Capture the cell that displays the provided text and extract its [X, Y] central coordinate. 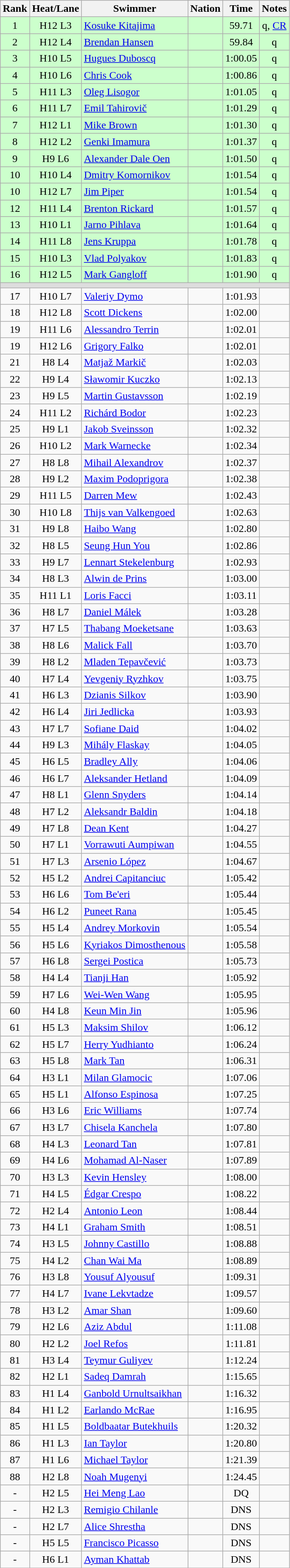
Malick Fall [135, 645]
59.84 [241, 42]
1:04.18 [241, 812]
H10 L3 [56, 258]
Sadeq Damrah [135, 1377]
Loris Facci [135, 595]
12 [15, 208]
35 [15, 595]
38 [15, 645]
58 [15, 977]
1:01.29 [241, 108]
Boldbaatar Butekhuils [135, 1426]
H11 L6 [56, 329]
1:07.89 [241, 1160]
74 [15, 1243]
1:16.95 [241, 1410]
1:11.81 [241, 1344]
43 [15, 728]
H2 L5 [56, 1493]
H6 L7 [56, 778]
H6 L8 [56, 961]
H4 L5 [56, 1194]
H6 L4 [56, 711]
H7 L2 [56, 812]
H8 L8 [56, 463]
1:08.22 [241, 1194]
37 [15, 629]
69 [15, 1160]
40 [15, 678]
36 [15, 612]
1:08.89 [241, 1260]
45 [15, 762]
H5 L4 [56, 928]
3 [15, 59]
Aleksandr Baldin [135, 812]
7 [15, 125]
Jiri Jedlicka [135, 711]
18 [15, 313]
Sofiane Daid [135, 728]
1:01.90 [241, 275]
Grigory Falko [135, 346]
87 [15, 1460]
39 [15, 662]
H7 L7 [56, 728]
H1 L5 [56, 1426]
Sławomir Kuczko [135, 379]
1:05.54 [241, 928]
83 [15, 1393]
Nation [205, 9]
26 [15, 446]
1:02.19 [241, 396]
59.71 [241, 25]
1:07.80 [241, 1127]
H11 L3 [56, 92]
Ivane Lekvtadze [135, 1294]
H8 L1 [56, 795]
H11 L4 [56, 208]
H12 L6 [56, 346]
H2 L2 [56, 1344]
Dean Kent [135, 828]
1:03.93 [241, 711]
Teymur Guliyev [135, 1360]
1:02.23 [241, 412]
56 [15, 944]
H3 L4 [56, 1360]
H10 L4 [56, 175]
H12 L5 [56, 275]
1:03.90 [241, 695]
H4 L7 [56, 1294]
Chan Wai Ma [135, 1260]
Keun Min Jin [135, 1011]
H12 L4 [56, 42]
Emil Tahirovič [135, 108]
82 [15, 1377]
Rank [15, 9]
1:07.25 [241, 1094]
Valeriy Dymo [135, 296]
H3 L1 [56, 1078]
1:00.86 [241, 75]
47 [15, 795]
1:05.73 [241, 961]
H11 L8 [56, 242]
1:02.00 [241, 313]
33 [15, 562]
Vlad Polyakov [135, 258]
15 [15, 258]
Thijs van Valkengoed [135, 512]
53 [15, 895]
50 [15, 845]
57 [15, 961]
Michael Taylor [135, 1460]
41 [15, 695]
85 [15, 1426]
60 [15, 1011]
Remigio Chilanle [135, 1509]
32 [15, 546]
1:02.37 [241, 463]
Puneet Rana [135, 911]
Alfonso Espinosa [135, 1094]
1:04.14 [241, 795]
Chris Cook [135, 75]
H6 L2 [56, 911]
49 [15, 828]
68 [15, 1144]
H11 L2 [56, 412]
H5 L8 [56, 1061]
H4 L3 [56, 1144]
1:01.78 [241, 242]
1:02.32 [241, 429]
H9 L4 [56, 379]
Mohamad Al-Naser [135, 1160]
24 [15, 412]
H8 L7 [56, 612]
H7 L3 [56, 861]
1:05.58 [241, 944]
Chisela Kanchela [135, 1127]
H7 L4 [56, 678]
Francisco Picasso [135, 1543]
H5 L6 [56, 944]
1:08.00 [241, 1177]
Noah Mugenyi [135, 1476]
Alessandro Terrin [135, 329]
H9 L5 [56, 396]
Alwin de Prins [135, 579]
Yousuf Alyousuf [135, 1277]
Amar Shan [135, 1310]
Édgar Crespo [135, 1194]
79 [15, 1327]
Mark Tan [135, 1061]
22 [15, 379]
Dzianis Silkov [135, 695]
Swimmer [135, 9]
25 [15, 429]
1:21.39 [241, 1460]
H7 L5 [56, 629]
1:02.63 [241, 512]
Yevgeniy Ryzhkov [135, 678]
84 [15, 1410]
q, CR [274, 25]
1:01.30 [241, 125]
42 [15, 711]
H2 L8 [56, 1476]
1:02.93 [241, 562]
1:05.44 [241, 895]
H6 L1 [56, 1560]
Hugues Duboscq [135, 59]
Mark Gangloff [135, 275]
H9 L6 [56, 158]
1:03.63 [241, 629]
Glenn Snyders [135, 795]
71 [15, 1194]
H1 L2 [56, 1410]
DQ [241, 1493]
H11 L1 [56, 595]
Alexander Dale Oen [135, 158]
Kyriakos Dimosthenous [135, 944]
1:05.45 [241, 911]
H3 L7 [56, 1127]
1:03.70 [241, 645]
H4 L2 [56, 1260]
Joel Refos [135, 1344]
H1 L3 [56, 1443]
1:20.32 [241, 1426]
1:20.80 [241, 1443]
21 [15, 363]
H6 L6 [56, 895]
Martin Gustavsson [135, 396]
Scott Dickens [135, 313]
H3 L6 [56, 1111]
1 [15, 25]
H7 L8 [56, 828]
64 [15, 1078]
51 [15, 861]
Ayman Khattab [135, 1560]
1:05.42 [241, 878]
1:03.73 [241, 662]
Sergei Postica [135, 961]
Hei Meng Lao [135, 1493]
Arsenio López [135, 861]
1:06.31 [241, 1061]
Wei-Wen Wang [135, 995]
1:01.50 [241, 158]
72 [15, 1210]
Leonard Tan [135, 1144]
1:08.88 [241, 1243]
H9 L7 [56, 562]
H3 L5 [56, 1243]
Oleg Lisogor [135, 92]
80 [15, 1344]
H6 L3 [56, 695]
Thabang Moeketsane [135, 629]
H3 L8 [56, 1277]
1:05.92 [241, 977]
H2 L1 [56, 1377]
1:01.83 [241, 258]
Tom Be'eri [135, 895]
Herry Yudhianto [135, 1044]
H9 L3 [56, 745]
Time [241, 9]
Jarno Pihlava [135, 225]
Mark Warnecke [135, 446]
Richárd Bodor [135, 412]
Eric Williams [135, 1111]
Mihail Alexandrov [135, 463]
H5 L2 [56, 878]
44 [15, 745]
6 [15, 108]
H2 L7 [56, 1527]
H10 L7 [56, 296]
Mihály Flaskay [135, 745]
1:01.05 [241, 92]
13 [15, 225]
1:02.86 [241, 546]
Vorrawuti Aumpiwan [135, 845]
Mike Brown [135, 125]
86 [15, 1443]
Heat/Lane [56, 9]
1:04.27 [241, 828]
81 [15, 1360]
H12 L3 [56, 25]
Matjaž Markič [135, 363]
H8 L6 [56, 645]
H4 L6 [56, 1160]
Ian Taylor [135, 1443]
1:03.11 [241, 595]
Andrey Morkovin [135, 928]
1:03.75 [241, 678]
1:01.57 [241, 208]
H7 L6 [56, 995]
H10 L6 [56, 75]
17 [15, 296]
77 [15, 1294]
H8 L5 [56, 546]
1:02.38 [241, 479]
H11 L7 [56, 108]
5 [15, 92]
H2 L4 [56, 1210]
Darren Mew [135, 496]
1:09.60 [241, 1310]
1:11.08 [241, 1327]
1:07.74 [241, 1111]
H10 L2 [56, 446]
Maxim Podoprigora [135, 479]
31 [15, 529]
2 [15, 42]
Jim Piper [135, 191]
Mladen Tepavčević [135, 662]
66 [15, 1111]
1:04.06 [241, 762]
H9 L1 [56, 429]
Notes [274, 9]
H8 L3 [56, 579]
1:02.03 [241, 363]
8 [15, 142]
1:15.65 [241, 1377]
4 [15, 75]
H10 L5 [56, 59]
1:04.09 [241, 778]
Kosuke Kitajima [135, 25]
Brenton Rickard [135, 208]
1:06.24 [241, 1044]
1:08.51 [241, 1227]
70 [15, 1177]
1:01.64 [241, 225]
88 [15, 1476]
48 [15, 812]
Alice Shrestha [135, 1527]
H12 L8 [56, 313]
62 [15, 1044]
H10 L1 [56, 225]
Genki Imamura [135, 142]
H12 L1 [56, 125]
Maksim Shilov [135, 1028]
Bradley Ally [135, 762]
Seung Hun You [135, 546]
29 [15, 496]
Jakob Sveinsson [135, 429]
Lennart Stekelenburg [135, 562]
1:04.02 [241, 728]
H4 L1 [56, 1227]
55 [15, 928]
H10 L8 [56, 512]
Brendan Hansen [135, 42]
H2 L3 [56, 1509]
73 [15, 1227]
Johnny Castillo [135, 1243]
61 [15, 1028]
H11 L5 [56, 496]
65 [15, 1094]
27 [15, 463]
1:06.12 [241, 1028]
H8 L2 [56, 662]
H5 L3 [56, 1028]
Aleksander Hetland [135, 778]
H9 L8 [56, 529]
Andrei Capitanciuc [135, 878]
28 [15, 479]
H5 L1 [56, 1094]
Kevin Hensley [135, 1177]
Earlando McRae [135, 1410]
1:05.95 [241, 995]
1:02.80 [241, 529]
1:07.06 [241, 1078]
H5 L5 [56, 1543]
H3 L3 [56, 1177]
1:03.00 [241, 579]
1:24.45 [241, 1476]
1:04.55 [241, 845]
H12 L2 [56, 142]
76 [15, 1277]
30 [15, 512]
63 [15, 1061]
14 [15, 242]
23 [15, 396]
46 [15, 778]
H8 L4 [56, 363]
1:12.24 [241, 1360]
1:00.05 [241, 59]
Dmitry Komornikov [135, 175]
Ganbold Urnultsaikhan [135, 1393]
1:01.93 [241, 296]
1:07.81 [241, 1144]
H12 L7 [56, 191]
1:08.44 [241, 1210]
H4 L8 [56, 1011]
1:03.28 [241, 612]
H1 L4 [56, 1393]
Aziz Abdul [135, 1327]
H4 L4 [56, 977]
Graham Smith [135, 1227]
75 [15, 1260]
H9 L2 [56, 479]
54 [15, 911]
1:02.13 [241, 379]
H3 L2 [56, 1310]
9 [15, 158]
Antonio Leon [135, 1210]
H6 L5 [56, 762]
H2 L6 [56, 1327]
1:04.05 [241, 745]
1:02.34 [241, 446]
34 [15, 579]
52 [15, 878]
H5 L7 [56, 1044]
1:09.57 [241, 1294]
1:16.32 [241, 1393]
Daniel Málek [135, 612]
1:09.31 [241, 1277]
1:05.96 [241, 1011]
H7 L1 [56, 845]
1:04.67 [241, 861]
H1 L6 [56, 1460]
59 [15, 995]
78 [15, 1310]
1:01.37 [241, 142]
Haibo Wang [135, 529]
67 [15, 1127]
16 [15, 275]
Jens Kruppa [135, 242]
1:02.43 [241, 496]
Tianji Han [135, 977]
Milan Glamocic [135, 1078]
